For the text-containing cell, return its midpoint in [X, Y] coordinate format. 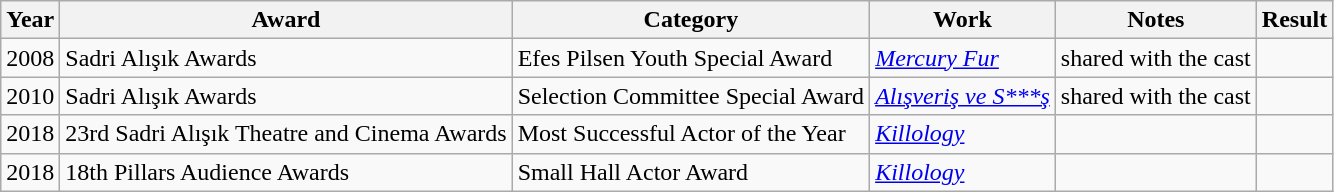
2010 [30, 96]
Notes [1156, 20]
Alışveriş ve S***ş [963, 96]
Award [286, 20]
23rd Sadri Alışık Theatre and Cinema Awards [286, 134]
Category [690, 20]
Efes Pilsen Youth Special Award [690, 58]
Mercury Fur [963, 58]
Result [1294, 20]
2008 [30, 58]
Work [963, 20]
Selection Committee Special Award [690, 96]
Small Hall Actor Award [690, 172]
Year [30, 20]
18th Pillars Audience Awards [286, 172]
Most Successful Actor of the Year [690, 134]
